Scan for the cell matching the given text and deliver its (x, y) coordinate at center. 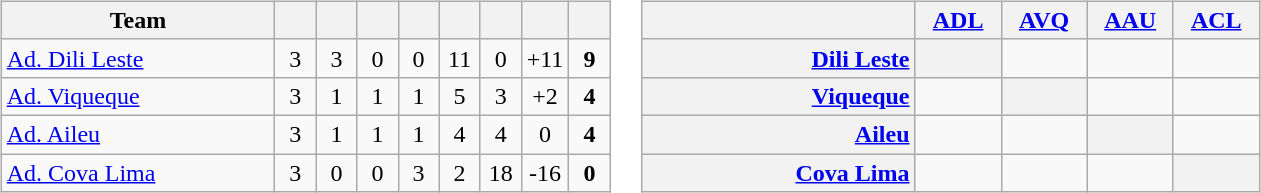
11 (460, 58)
AAU (1130, 20)
AVQ (1044, 20)
Ad. Viqueque (138, 96)
ADL (958, 20)
Aileu (778, 134)
18 (500, 173)
Viqueque (778, 96)
2 (460, 173)
Ad. Cova Lima (138, 173)
Ad. Aileu (138, 134)
Dili Leste (778, 58)
+2 (545, 96)
Ad. Dili Leste (138, 58)
Cova Lima (778, 173)
-16 (545, 173)
Team (138, 20)
9 (590, 58)
ACL (1216, 20)
5 (460, 96)
+11 (545, 58)
